From the cell containing the given text, extract its center point as (X, Y) coordinate. 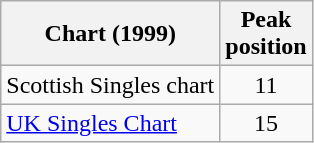
Scottish Singles chart (110, 85)
15 (266, 123)
Chart (1999) (110, 34)
UK Singles Chart (110, 123)
11 (266, 85)
Peakposition (266, 34)
